Return [x, y] of the center of cell containing provided text 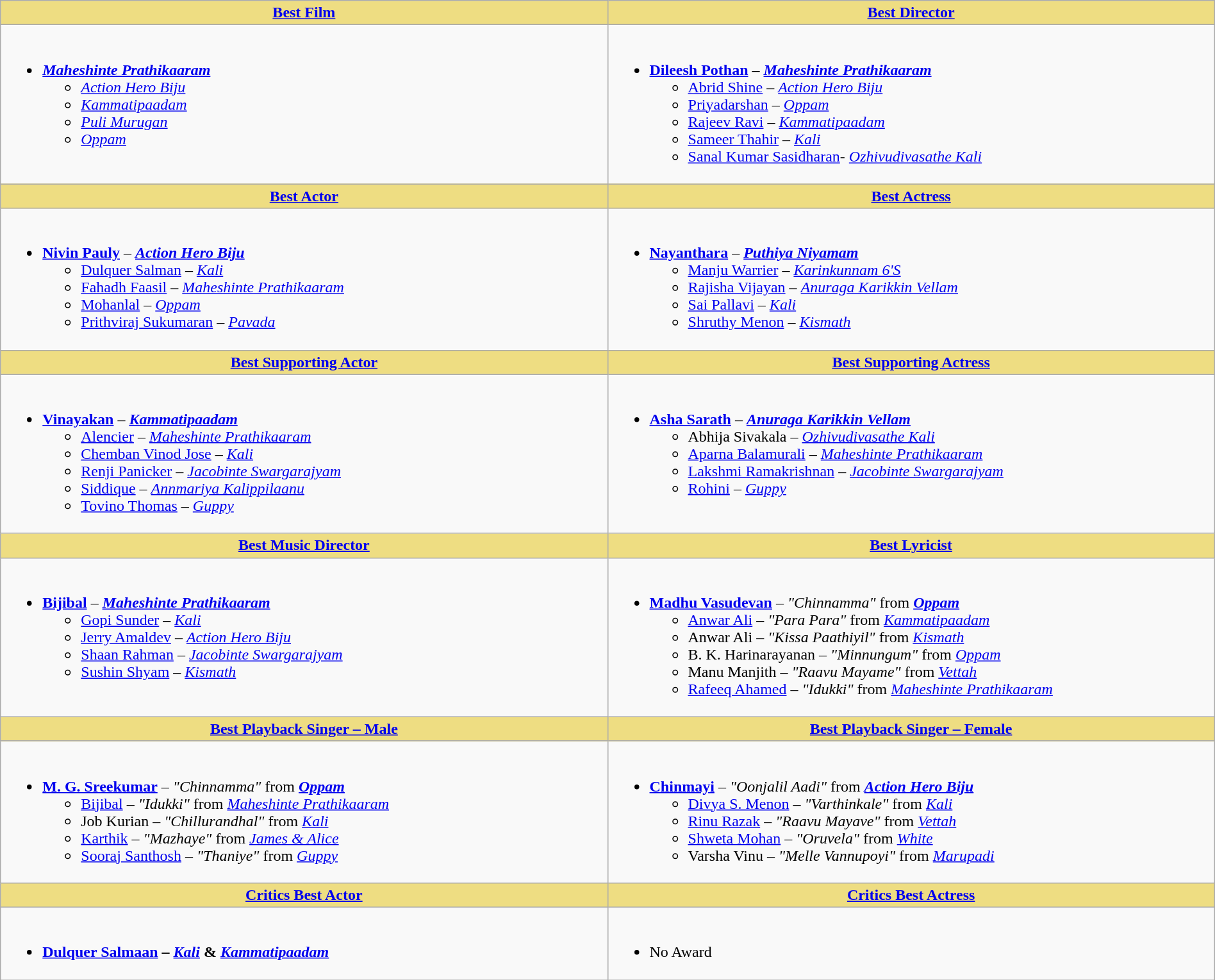
Nayanthara – Puthiya NiyamamManju Warrier – Karinkunnam 6'SRajisha Vijayan – Anuraga Karikkin VellamSai Pallavi – KaliShruthy Menon – Kismath [911, 279]
Best Playback Singer – Female [911, 729]
Dulquer Salmaan – Kali & Kammatipaadam [304, 943]
Best Supporting Actress [911, 362]
Bijibal – Maheshinte PrathikaaramGopi Sunder – KaliJerry Amaldev – Action Hero BijuShaan Rahman – Jacobinte SwargarajyamSushin Shyam – Kismath [304, 637]
Best Actress [911, 196]
Best Lyricist [911, 545]
Best Actor [304, 196]
Best Supporting Actor [304, 362]
Best Director [911, 13]
Best Music Director [304, 545]
Critics Best Actress [911, 895]
No Award [911, 943]
Maheshinte PrathikaaramAction Hero BijuKammatipaadamPuli MuruganOppam [304, 104]
Critics Best Actor [304, 895]
Best Film [304, 13]
Nivin Pauly – Action Hero BijuDulquer Salman – KaliFahadh Faasil – Maheshinte PrathikaaramMohanlal – OppamPrithviraj Sukumaran – Pavada [304, 279]
Best Playback Singer – Male [304, 729]
